Extract the [x, y] coordinate from the center of the cell holding the provided text.  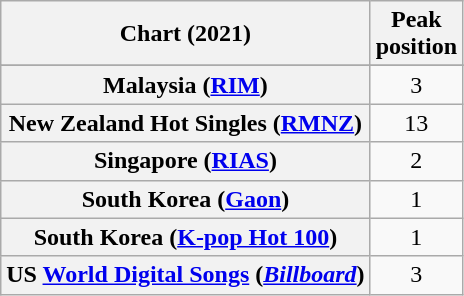
Singapore (RIAS) [186, 161]
Chart (2021) [186, 34]
US World Digital Songs (Billboard) [186, 275]
Malaysia (RIM) [186, 85]
South Korea (K-pop Hot 100) [186, 237]
Peakposition [416, 34]
13 [416, 123]
New Zealand Hot Singles (RMNZ) [186, 123]
2 [416, 161]
South Korea (Gaon) [186, 199]
